Find where the given text appears and provide that cell's center as (x, y) coordinate. 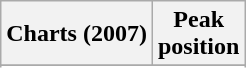
Peakposition (198, 34)
Charts (2007) (77, 34)
